Find where the given text appears and provide that cell's center as [x, y] coordinate. 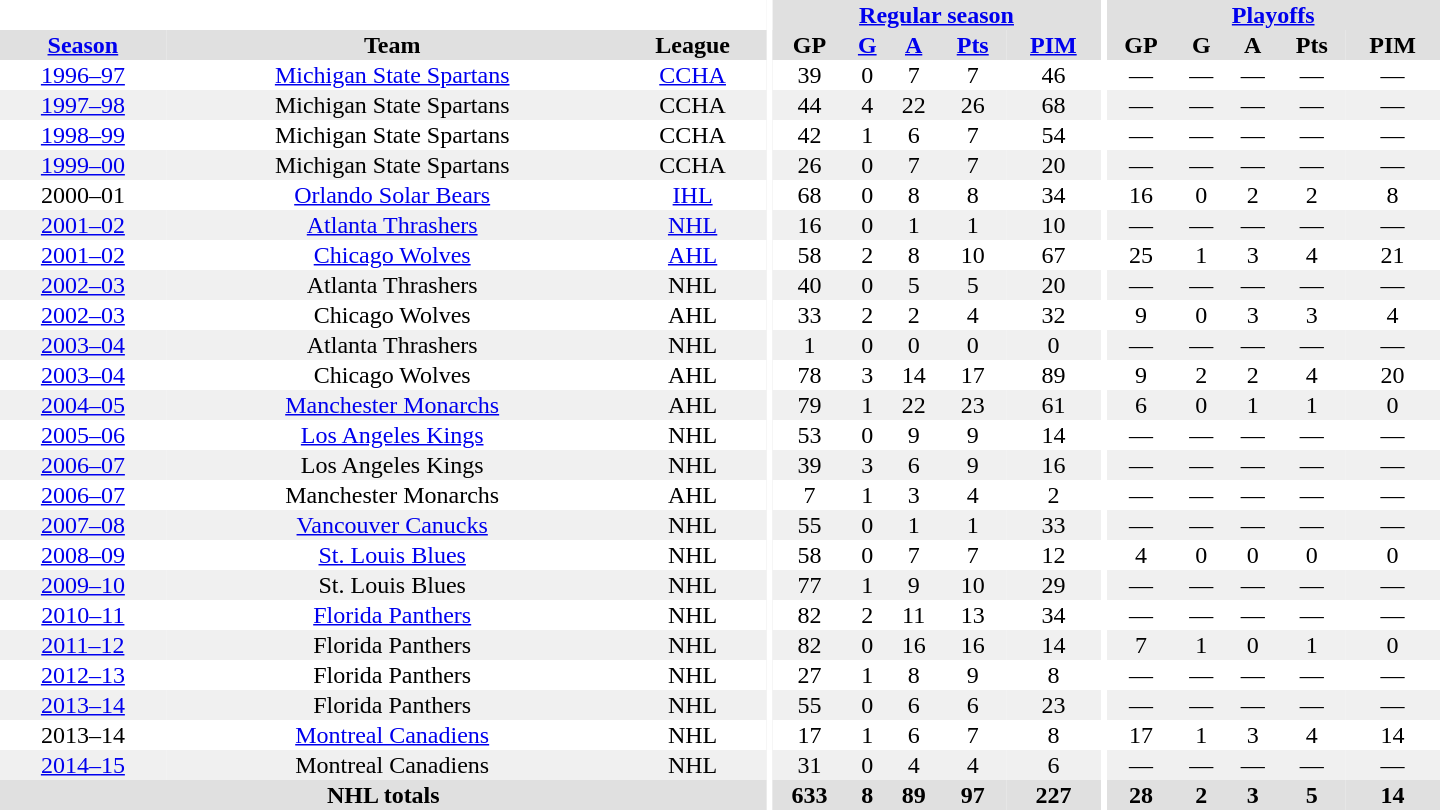
2011–12 [83, 645]
Season [83, 45]
2014–15 [83, 765]
2004–05 [83, 405]
2007–08 [83, 525]
Orlando Solar Bears [392, 195]
31 [809, 765]
12 [1054, 555]
Playoffs [1273, 15]
633 [809, 795]
2009–10 [83, 585]
46 [1054, 75]
79 [809, 405]
77 [809, 585]
Vancouver Canucks [392, 525]
78 [809, 375]
League [693, 45]
Team [392, 45]
227 [1054, 795]
IHL [693, 195]
54 [1054, 135]
Regular season [936, 15]
2010–11 [83, 615]
97 [972, 795]
2000–01 [83, 195]
21 [1392, 255]
2008–09 [83, 555]
53 [809, 435]
40 [809, 285]
27 [809, 675]
61 [1054, 405]
2005–06 [83, 435]
32 [1054, 315]
25 [1140, 255]
42 [809, 135]
13 [972, 615]
28 [1140, 795]
1998–99 [83, 135]
NHL totals [384, 795]
44 [809, 105]
2012–13 [83, 675]
29 [1054, 585]
1996–97 [83, 75]
11 [914, 615]
1997–98 [83, 105]
1999–00 [83, 165]
67 [1054, 255]
